Output the (x, y) coordinate of the center of the cell containing the given text.  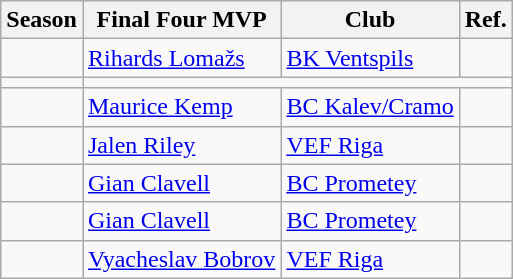
Rihards Lomažs (181, 58)
Vyacheslav Bobrov (181, 259)
Jalen Riley (181, 145)
BK Ventspils (370, 58)
Maurice Kemp (181, 107)
Ref. (486, 20)
BC Kalev/Cramo (370, 107)
Final Four MVP (181, 20)
Season (42, 20)
Club (370, 20)
